Scan for the cell matching the given text and deliver its (x, y) coordinate at center. 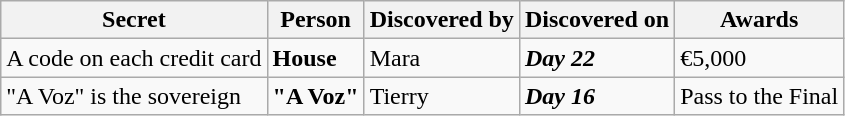
Discovered by (442, 20)
Pass to the Final (760, 96)
Day 22 (596, 58)
Person (316, 20)
Day 16 (596, 96)
"A Voz" (316, 96)
Discovered on (596, 20)
€5,000 (760, 58)
Secret (134, 20)
A code on each credit card (134, 58)
Tierry (442, 96)
Mara (442, 58)
"A Voz" is the sovereign (134, 96)
House (316, 58)
Awards (760, 20)
